For the text-containing cell, return its midpoint in (X, Y) coordinate format. 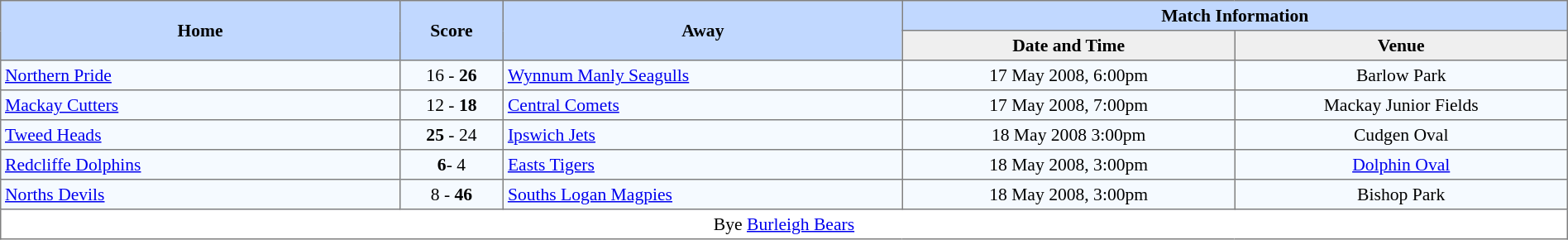
Dolphin Oval (1401, 165)
Northern Pride (200, 75)
Easts Tigers (703, 165)
Tweed Heads (200, 135)
Central Comets (703, 105)
Mackay Junior Fields (1401, 105)
17 May 2008, 6:00pm (1068, 75)
Mackay Cutters (200, 105)
Bye Burleigh Bears (784, 224)
Norths Devils (200, 194)
Cudgen Oval (1401, 135)
Bishop Park (1401, 194)
25 - 24 (452, 135)
Match Information (1235, 16)
Barlow Park (1401, 75)
Wynnum Manly Seagulls (703, 75)
Souths Logan Magpies (703, 194)
Home (200, 31)
Away (703, 31)
12 - 18 (452, 105)
Date and Time (1068, 46)
8 - 46 (452, 194)
Score (452, 31)
Redcliffe Dolphins (200, 165)
Ipswich Jets (703, 135)
18 May 2008 3:00pm (1068, 135)
Venue (1401, 46)
16 - 26 (452, 75)
6- 4 (452, 165)
17 May 2008, 7:00pm (1068, 105)
